Search for the cell housing the specified text and yield its (x, y) center coordinate. 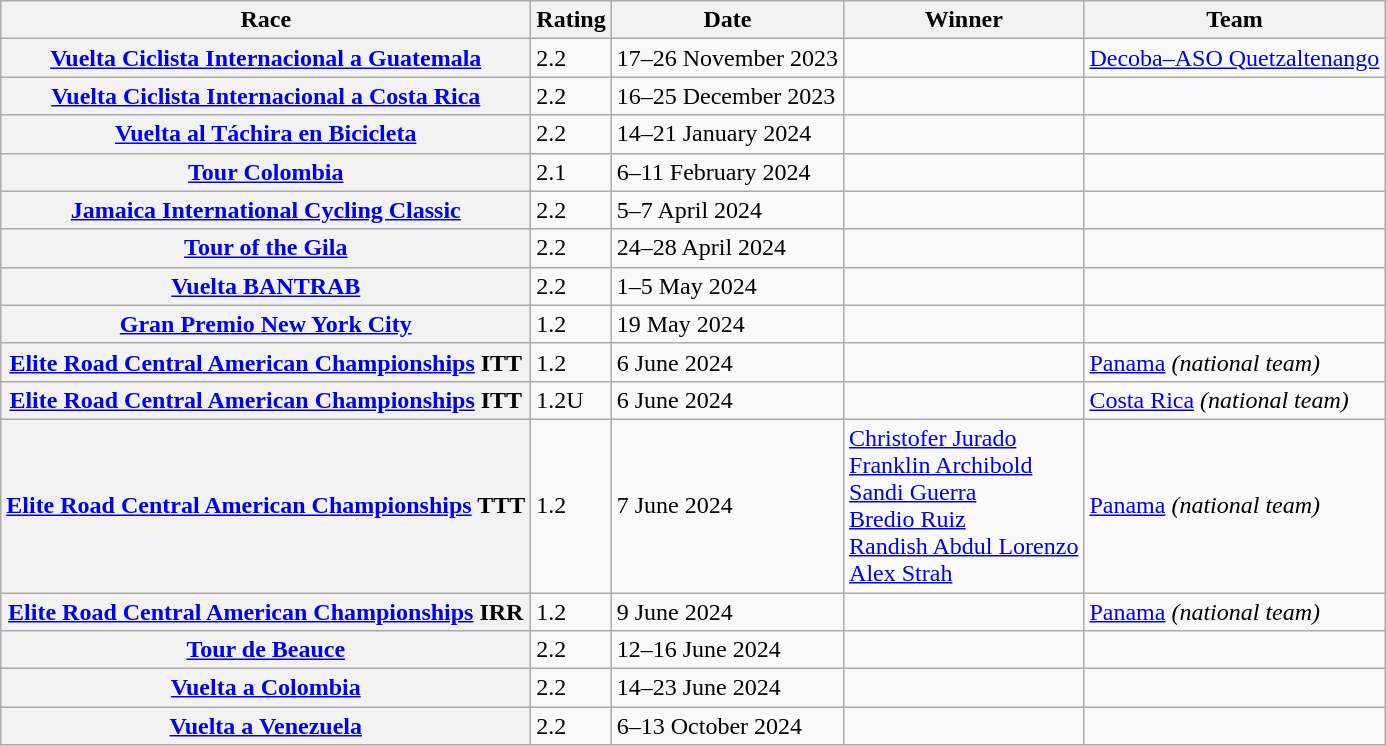
Vuelta Ciclista Internacional a Guatemala (266, 58)
6–13 October 2024 (727, 726)
14–21 January 2024 (727, 134)
14–23 June 2024 (727, 688)
Vuelta Ciclista Internacional a Costa Rica (266, 96)
Jamaica International Cycling Classic (266, 210)
Vuelta a Colombia (266, 688)
Winner (964, 20)
Tour of the Gila (266, 248)
12–16 June 2024 (727, 650)
Date (727, 20)
Costa Rica (national team) (1234, 400)
19 May 2024 (727, 324)
16–25 December 2023 (727, 96)
Rating (571, 20)
Vuelta al Táchira en Bicicleta (266, 134)
Tour de Beauce (266, 650)
Race (266, 20)
Vuelta BANTRAB (266, 286)
Vuelta a Venezuela (266, 726)
Decoba–ASO Quetzaltenango (1234, 58)
5–7 April 2024 (727, 210)
Christofer JuradoFranklin ArchiboldSandi GuerraBredio RuizRandish Abdul LorenzoAlex Strah (964, 506)
Elite Road Central American Championships IRR (266, 611)
24–28 April 2024 (727, 248)
Tour Colombia (266, 172)
2.1 (571, 172)
Gran Premio New York City (266, 324)
Elite Road Central American Championships TTT (266, 506)
7 June 2024 (727, 506)
17–26 November 2023 (727, 58)
Team (1234, 20)
1–5 May 2024 (727, 286)
6–11 February 2024 (727, 172)
1.2U (571, 400)
9 June 2024 (727, 611)
